Capture the cell that displays the provided text and extract its (X, Y) central coordinate. 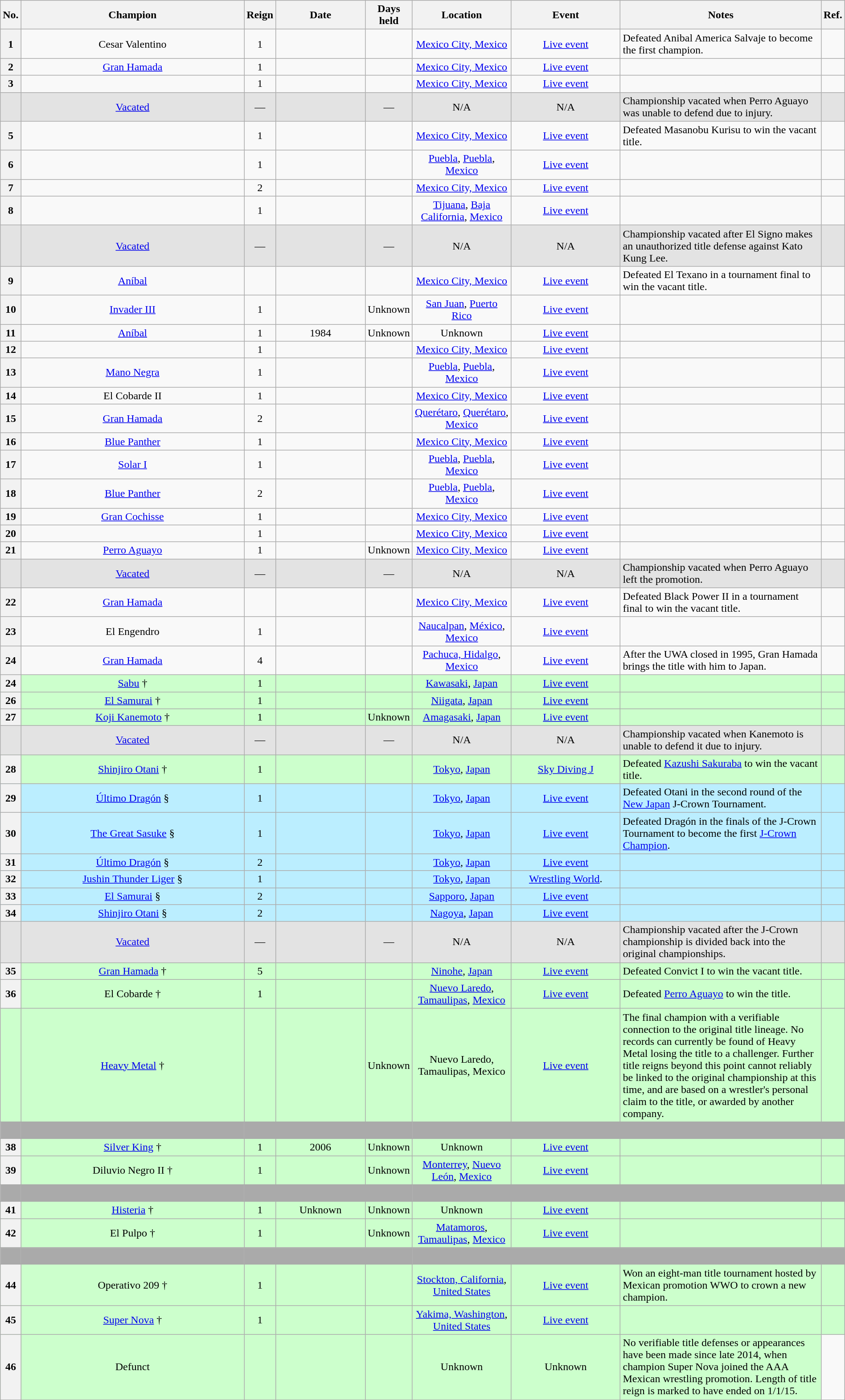
20 (11, 533)
Niigata, Japan (462, 700)
23 (11, 631)
27 (11, 717)
8 (11, 210)
Gran Cochisse (132, 516)
Defeated Anibal America Salvaje to become the first champion. (721, 44)
Histeria † (132, 1210)
Shinjiro Otani § (132, 913)
Champion (132, 15)
Solar I (132, 464)
28 (11, 769)
El Samurai § (132, 896)
Querétaro, Querétaro, Mexico (462, 419)
Won an eight-man title tournament hosted by Mexican promotion WWO to crown a new champion. (721, 1285)
36 (11, 994)
Days held (389, 15)
Tijuana, Baja California, Mexico (462, 210)
Invader III (132, 309)
Sky Diving J (566, 769)
18 (11, 494)
31 (11, 862)
9 (11, 281)
Kawasaki, Japan (462, 683)
Diluvio Negro II † (132, 1170)
Wrestling World. (566, 879)
Koji Kanemoto † (132, 717)
Stockton, California, United States (462, 1285)
11 (11, 333)
42 (11, 1233)
Defeated Perro Aguayo to win the title. (721, 994)
7 (11, 188)
Ninohe, Japan (462, 971)
Super Nova † (132, 1320)
El Samurai † (132, 700)
El Engendro (132, 631)
Defeated Dragón in the finals of the J-Crown Tournament to become the first J-Crown Champion. (721, 833)
38 (11, 1147)
Defeated El Texano in a tournament final to win the vacant title. (721, 281)
El Cobarde † (132, 994)
Gran Hamada † (132, 971)
Championship vacated after the J-Crown championship is divided back into the original championships. (721, 942)
Mano Negra (132, 373)
Silver King † (132, 1147)
Amagasaki, Japan (462, 717)
Perro Aguayo (132, 550)
Naucalpan, México, Mexico (462, 631)
Championship vacated when Kanemoto is unable to defend it due to injury. (721, 741)
6 (11, 165)
2006 (321, 1147)
3 (11, 84)
No. (11, 15)
21 (11, 550)
Operativo 209 † (132, 1285)
El Pulpo † (132, 1233)
Shinjiro Otani † (132, 769)
33 (11, 896)
Matamoros, Tamaulipas, Mexico (462, 1233)
Cesar Valentino (132, 44)
Location (462, 15)
Defeated Otani in the second round of the New Japan J-Crown Tournament. (721, 798)
The Great Sasuke § (132, 833)
Sabu † (132, 683)
10 (11, 309)
39 (11, 1170)
Championship vacated when Perro Aguayo was unable to defend due to injury. (721, 107)
After the UWA closed in 1995, Gran Hamada brings the title with him to Japan. (721, 660)
26 (11, 700)
4 (260, 660)
Heavy Metal † (132, 1065)
Pachuca, Hidalgo, Mexico (462, 660)
Sapporo, Japan (462, 896)
35 (11, 971)
30 (11, 833)
17 (11, 464)
41 (11, 1210)
13 (11, 373)
45 (11, 1320)
14 (11, 396)
15 (11, 419)
San Juan, Puerto Rico (462, 309)
Defeated Black Power II in a tournament final to win the vacant title. (721, 602)
32 (11, 879)
1984 (321, 333)
19 (11, 516)
Defeated Masanobu Kurisu to win the vacant title. (721, 135)
Defeated Convict I to win the vacant title. (721, 971)
Event (566, 15)
Defunct (132, 1367)
Championship vacated when Perro Aguayo left the promotion. (721, 573)
Championship vacated after El Signo makes an unauthorized title defense against Kato Kung Lee. (721, 246)
Notes (721, 15)
Nagoya, Japan (462, 913)
Jushin Thunder Liger § (132, 879)
29 (11, 798)
22 (11, 602)
Date (321, 15)
El Cobarde II (132, 396)
Yakima, Washington, United States (462, 1320)
Monterrey, Nuevo León, Mexico (462, 1170)
34 (11, 913)
12 (11, 350)
16 (11, 442)
44 (11, 1285)
46 (11, 1367)
Reign (260, 15)
Defeated Kazushi Sakuraba to win the vacant title. (721, 769)
Ref. (833, 15)
